For the text-containing cell, return its midpoint in [x, y] coordinate format. 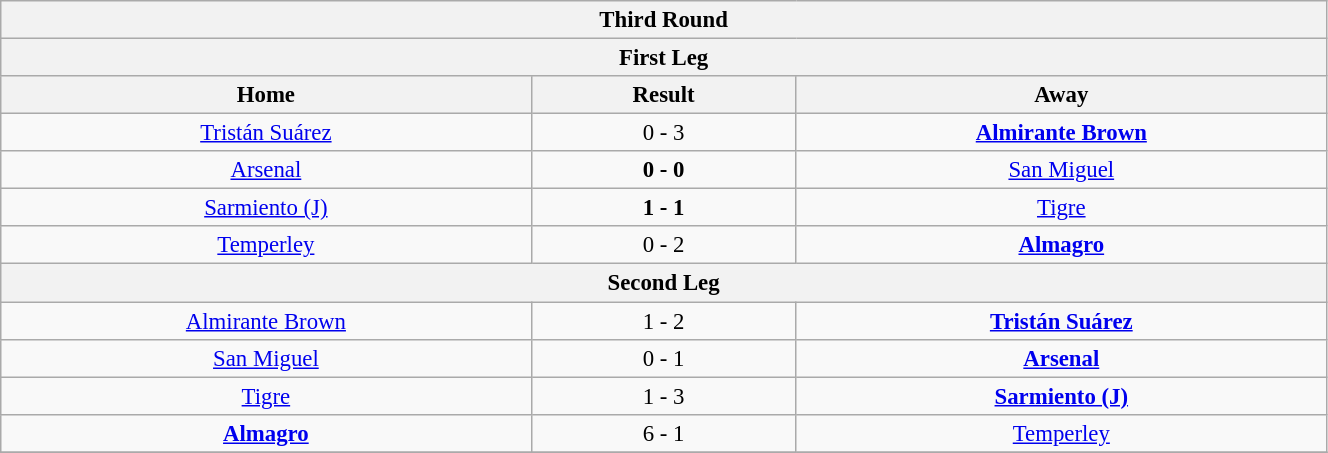
Third Round [664, 20]
0 - 3 [664, 133]
Home [266, 95]
1 - 2 [664, 321]
0 - 2 [664, 245]
Second Leg [664, 283]
1 - 1 [664, 208]
1 - 3 [664, 396]
Result [664, 95]
First Leg [664, 58]
Away [1061, 95]
0 - 1 [664, 358]
6 - 1 [664, 433]
0 - 0 [664, 170]
